From the cell containing the given text, extract its center point as (x, y) coordinate. 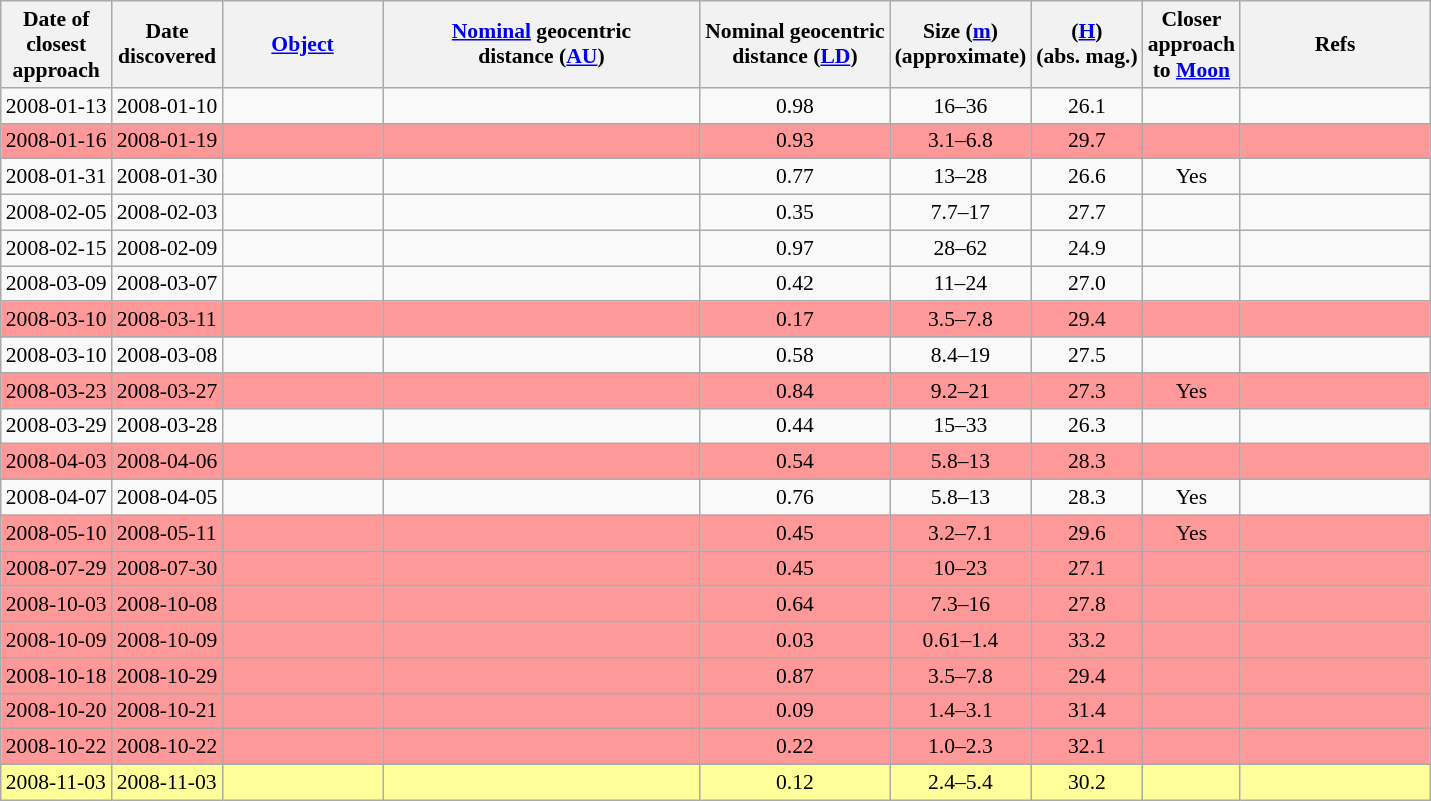
0.09 (794, 711)
0.77 (794, 177)
0.93 (794, 141)
11–24 (961, 284)
Datediscovered (168, 44)
2008-10-08 (168, 605)
Date ofclosestapproach (56, 44)
2008-05-10 (56, 533)
33.2 (1086, 640)
27.7 (1086, 213)
27.5 (1086, 355)
0.12 (794, 783)
10–23 (961, 569)
15–33 (961, 426)
0.35 (794, 213)
Size (m)(approximate) (961, 44)
29.7 (1086, 141)
2008-03-28 (168, 426)
0.87 (794, 676)
2008-10-21 (168, 711)
2008-01-13 (56, 106)
2008-07-29 (56, 569)
24.9 (1086, 248)
0.22 (794, 747)
0.17 (794, 320)
2008-02-09 (168, 248)
0.44 (794, 426)
2008-04-06 (168, 462)
7.3–16 (961, 605)
2008-04-03 (56, 462)
2008-03-08 (168, 355)
27.3 (1086, 391)
2008-03-07 (168, 284)
32.1 (1086, 747)
2008-02-05 (56, 213)
2008-10-03 (56, 605)
2008-03-27 (168, 391)
0.42 (794, 284)
30.2 (1086, 783)
3.1–6.8 (961, 141)
2008-04-07 (56, 498)
26.6 (1086, 177)
0.61–1.4 (961, 640)
31.4 (1086, 711)
0.84 (794, 391)
0.97 (794, 248)
2008-01-10 (168, 106)
2008-03-29 (56, 426)
2008-10-18 (56, 676)
Nominal geocentricdistance (LD) (794, 44)
8.4–19 (961, 355)
2008-10-29 (168, 676)
0.76 (794, 498)
0.54 (794, 462)
2008-01-30 (168, 177)
0.64 (794, 605)
Closerapproachto Moon (1192, 44)
3.2–7.1 (961, 533)
2008-04-05 (168, 498)
28–62 (961, 248)
2008-02-15 (56, 248)
27.1 (1086, 569)
2008-03-23 (56, 391)
9.2–21 (961, 391)
2008-01-19 (168, 141)
0.58 (794, 355)
16–36 (961, 106)
2008-01-31 (56, 177)
Refs (1335, 44)
1.0–2.3 (961, 747)
1.4–3.1 (961, 711)
2008-02-03 (168, 213)
2008-03-11 (168, 320)
26.1 (1086, 106)
2.4–5.4 (961, 783)
Object (302, 44)
7.7–17 (961, 213)
29.6 (1086, 533)
27.8 (1086, 605)
26.3 (1086, 426)
2008-01-16 (56, 141)
2008-10-20 (56, 711)
2008-05-11 (168, 533)
2008-07-30 (168, 569)
(H)(abs. mag.) (1086, 44)
2008-03-09 (56, 284)
13–28 (961, 177)
0.98 (794, 106)
0.03 (794, 640)
Nominal geocentricdistance (AU) (542, 44)
27.0 (1086, 284)
